Identify which cell holds the provided text, then report its [x, y] central coordinate. 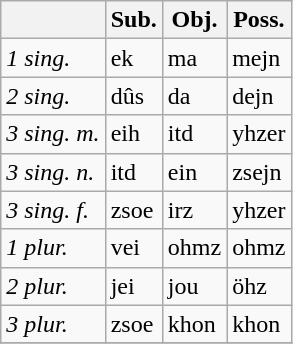
ma [194, 58]
1 sing. [53, 58]
mejn [259, 58]
2 sing. [53, 96]
da [194, 96]
Sub. [134, 20]
3 sing. n. [53, 172]
Obj. [194, 20]
eih [134, 134]
2 plur. [53, 286]
öhz [259, 286]
3 plur. [53, 324]
dûs [134, 96]
1 plur. [53, 248]
ein [194, 172]
ek [134, 58]
3 sing. m. [53, 134]
jou [194, 286]
Poss. [259, 20]
jei [134, 286]
vei [134, 248]
3 sing. f. [53, 210]
zsejn [259, 172]
irz [194, 210]
dejn [259, 96]
